Provide the [X, Y] coordinate of the cell's center where the given text is located.  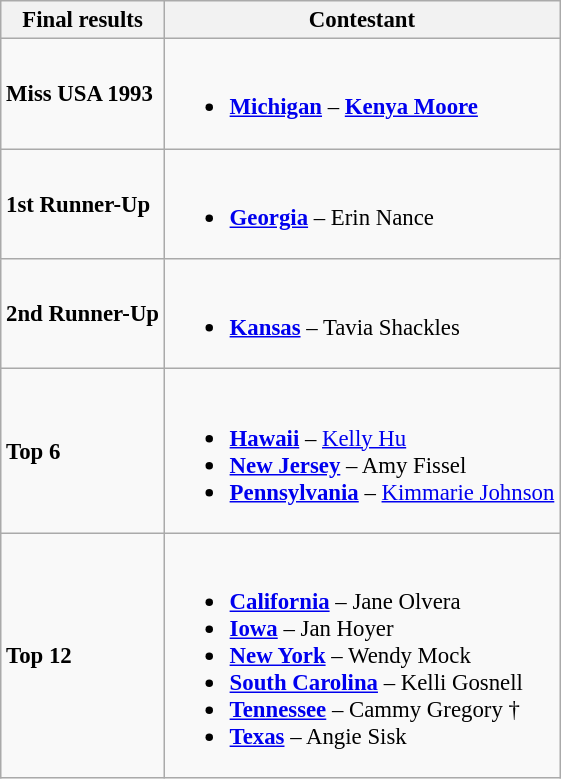
Michigan – Kenya Moore [362, 94]
Top 6 [83, 451]
Top 12 [83, 656]
California – Jane Olvera Iowa – Jan Hoyer New York – Wendy Mock South Carolina – Kelli Gosnell Tennessee – Cammy Gregory † Texas – Angie Sisk [362, 656]
Georgia – Erin Nance [362, 204]
1st Runner-Up [83, 204]
Kansas – Tavia Shackles [362, 314]
Hawaii – Kelly Hu New Jersey – Amy Fissel Pennsylvania – Kimmarie Johnson [362, 451]
Miss USA 1993 [83, 94]
2nd Runner-Up [83, 314]
Contestant [362, 20]
Final results [83, 20]
